Determine the (X, Y) coordinate at the center of the cell enclosing the given text.  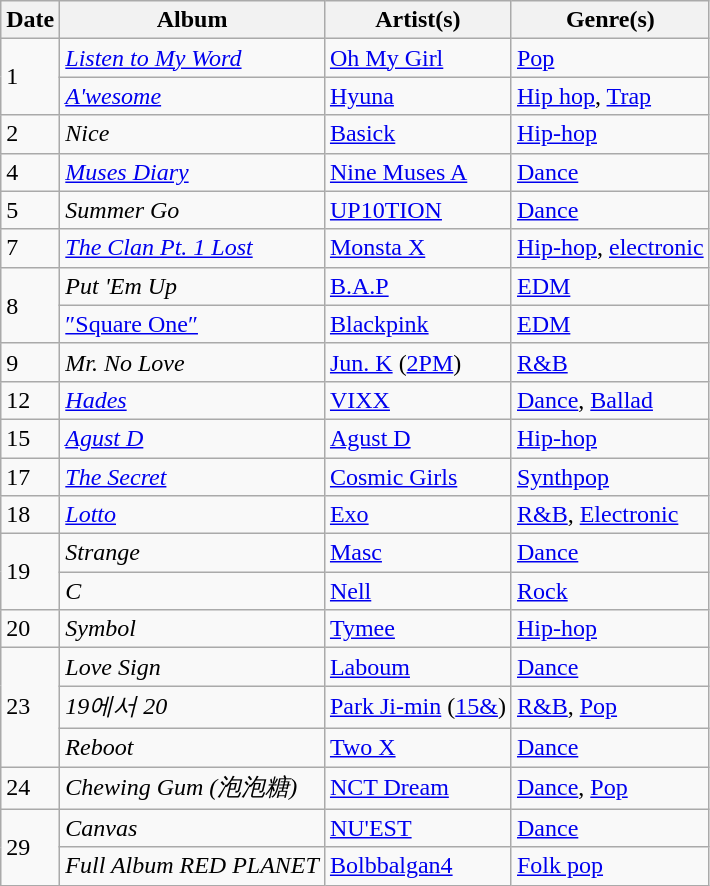
12 (30, 400)
The Secret (192, 477)
A'wesome (192, 96)
7 (30, 248)
Dance, Pop (610, 788)
23 (30, 708)
Lotto (192, 515)
Nine Muses A (418, 172)
Tymee (418, 629)
R&B (610, 362)
Listen to My Word (192, 58)
VIXX (418, 400)
Jun. K (2PM) (418, 362)
Put 'Em Up (192, 286)
Pop (610, 58)
Reboot (192, 747)
C (192, 591)
8 (30, 305)
UP10TION (418, 210)
Nice (192, 134)
Album (192, 20)
Masc (418, 553)
Artist(s) (418, 20)
1 (30, 77)
Two X (418, 747)
Rock (610, 591)
Canvas (192, 828)
Nell (418, 591)
R&B, Electronic (610, 515)
Symbol (192, 629)
Bolbbalgan4 (418, 866)
Monsta X (418, 248)
Hip-hop, electronic (610, 248)
Summer Go (192, 210)
Cosmic Girls (418, 477)
Park Ji-min (15&) (418, 708)
Blackpink (418, 324)
Love Sign (192, 667)
9 (30, 362)
18 (30, 515)
19에서 20 (192, 708)
Date (30, 20)
Hip hop, Trap (610, 96)
Hyuna (418, 96)
R&B, Pop (610, 708)
29 (30, 847)
5 (30, 210)
2 (30, 134)
NCT Dream (418, 788)
Chewing Gum (泡泡糖) (192, 788)
17 (30, 477)
B.A.P (418, 286)
Basick (418, 134)
Folk pop (610, 866)
20 (30, 629)
Dance, Ballad (610, 400)
Hades (192, 400)
Full Album RED PLANET (192, 866)
Synthpop (610, 477)
Laboum (418, 667)
Strange (192, 553)
Mr. No Love (192, 362)
″Square One″ (192, 324)
Exo (418, 515)
Muses Diary (192, 172)
19 (30, 572)
Oh My Girl (418, 58)
Genre(s) (610, 20)
4 (30, 172)
The Clan Pt. 1 Lost (192, 248)
15 (30, 438)
24 (30, 788)
NU'EST (418, 828)
